Return [x, y] of the center of cell containing provided text 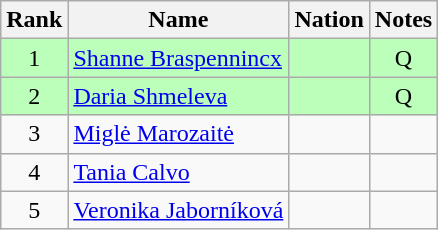
5 [34, 210]
Shanne Braspennincx [178, 58]
Miglė Marozaitė [178, 134]
1 [34, 58]
Notes [403, 20]
Tania Calvo [178, 172]
Daria Shmeleva [178, 96]
Rank [34, 20]
Nation [329, 20]
2 [34, 96]
Name [178, 20]
4 [34, 172]
3 [34, 134]
Veronika Jaborníková [178, 210]
